Pinpoint the cell where the given text exists, returning its [x, y] midpoint coordinate. 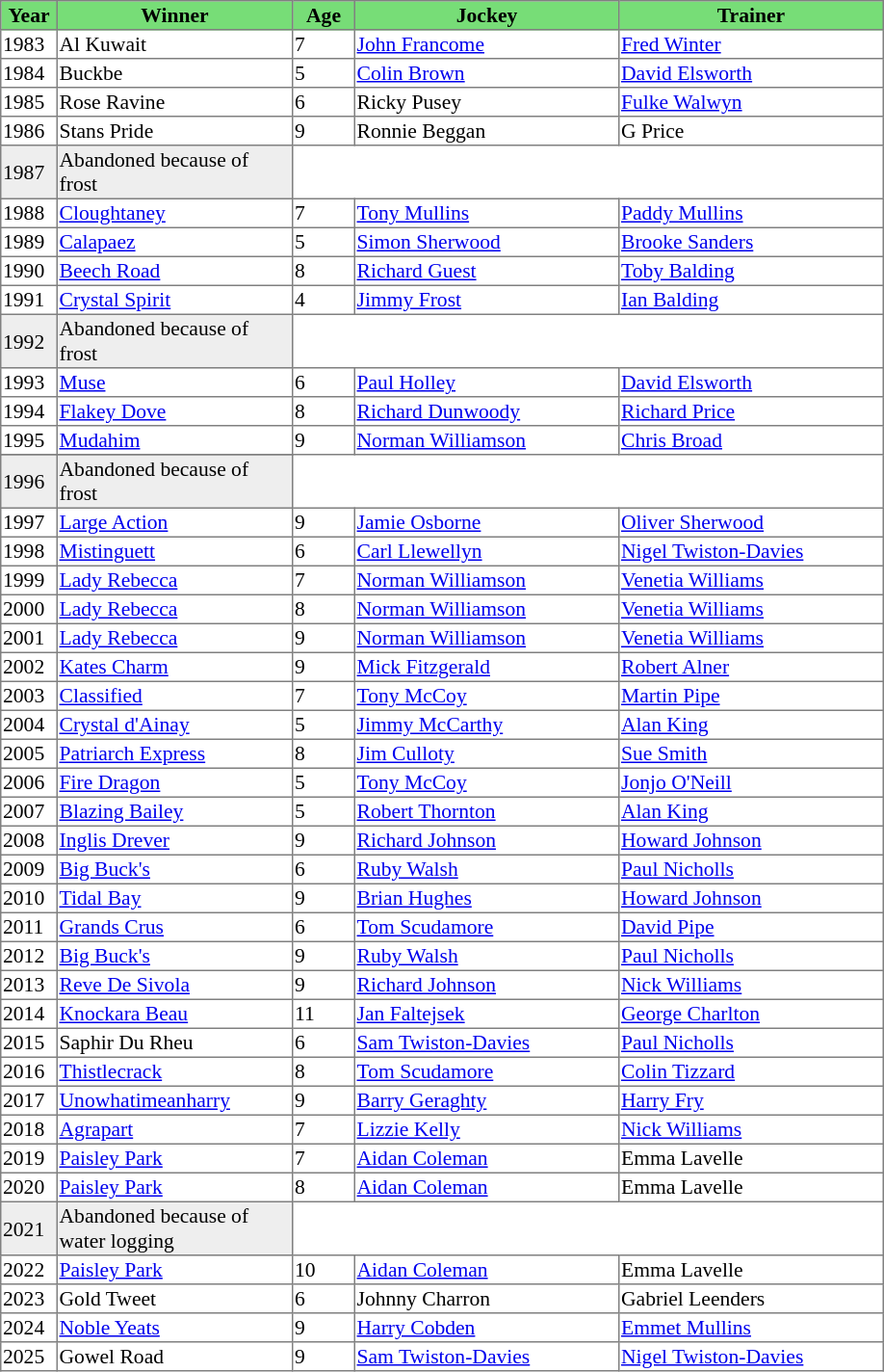
Harry Fry [751, 1100]
Robert Alner [751, 667]
Sue Smith [751, 753]
1983 [29, 44]
Colin Tizzard [751, 1071]
Jimmy McCarthy [486, 725]
Chris Broad [751, 440]
1997 [29, 522]
Agrapart [174, 1129]
Richard Dunwoody [486, 411]
Oliver Sherwood [751, 522]
Crystal d'Ainay [174, 725]
2013 [29, 985]
Paddy Mullins [751, 213]
Richard Price [751, 411]
2021 [29, 1228]
1986 [29, 131]
Inglis Drever [174, 840]
Barry Geraghty [486, 1100]
2017 [29, 1100]
Beech Road [174, 271]
David Pipe [751, 927]
2005 [29, 753]
2012 [29, 956]
Richard Guest [486, 271]
Thistlecrack [174, 1071]
Emmet Mullins [751, 1328]
2001 [29, 638]
1988 [29, 213]
Flakey Dove [174, 411]
Cloughtaney [174, 213]
Ricky Pusey [486, 102]
2008 [29, 840]
Year [29, 15]
Jockey [486, 15]
Winner [174, 15]
Lizzie Kelly [486, 1129]
2019 [29, 1158]
10 [324, 1270]
Tony Mullins [486, 213]
1998 [29, 551]
2025 [29, 1357]
Ian Balding [751, 300]
1987 [29, 172]
Classified [174, 696]
Age [324, 15]
Gowel Road [174, 1357]
Martin Pipe [751, 696]
Jimmy Frost [486, 300]
1994 [29, 411]
Blazing Bailey [174, 811]
Fire Dragon [174, 782]
2009 [29, 869]
Gold Tweet [174, 1299]
2003 [29, 696]
1990 [29, 271]
1992 [29, 341]
Abandoned because of water logging [174, 1228]
Trainer [751, 15]
Reve De Sivola [174, 985]
2022 [29, 1270]
Paul Holley [486, 383]
Kates Charm [174, 667]
Buckbe [174, 73]
1991 [29, 300]
2018 [29, 1129]
Jonjo O'Neill [751, 782]
2002 [29, 667]
Mistinguett [174, 551]
Noble Yeats [174, 1328]
G Price [751, 131]
Stans Pride [174, 131]
1984 [29, 73]
Grands Crus [174, 927]
Fred Winter [751, 44]
Calapaez [174, 242]
Crystal Spirit [174, 300]
Brooke Sanders [751, 242]
Rose Ravine [174, 102]
2014 [29, 1014]
Carl Llewellyn [486, 551]
Muse [174, 383]
Johnny Charron [486, 1299]
1993 [29, 383]
John Francome [486, 44]
Jamie Osborne [486, 522]
Harry Cobden [486, 1328]
2020 [29, 1187]
1985 [29, 102]
Unowhatimeanharry [174, 1100]
2000 [29, 609]
2004 [29, 725]
Large Action [174, 522]
1995 [29, 440]
11 [324, 1014]
Knockara Beau [174, 1014]
2016 [29, 1071]
2007 [29, 811]
2006 [29, 782]
Fulke Walwyn [751, 102]
2010 [29, 898]
Jan Faltejsek [486, 1014]
2011 [29, 927]
4 [324, 300]
Mudahim [174, 440]
Saphir Du Rheu [174, 1042]
Tidal Bay [174, 898]
Ronnie Beggan [486, 131]
2024 [29, 1328]
1999 [29, 580]
George Charlton [751, 1014]
Brian Hughes [486, 898]
2023 [29, 1299]
Patriarch Express [174, 753]
1996 [29, 482]
Robert Thornton [486, 811]
1989 [29, 242]
Jim Culloty [486, 753]
Simon Sherwood [486, 242]
Toby Balding [751, 271]
2015 [29, 1042]
Colin Brown [486, 73]
Al Kuwait [174, 44]
Gabriel Leenders [751, 1299]
Mick Fitzgerald [486, 667]
